Output the (x, y) coordinate of the center of the cell containing the given text.  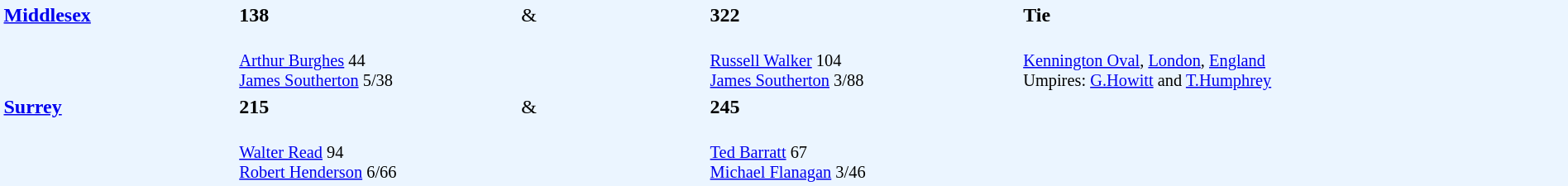
Arthur Burghes 44 James Southerton 5/38 (378, 61)
215 (378, 107)
Tie (1293, 15)
Ted Barratt 67 Michael Flanagan 3/46 (864, 152)
Middlesex (119, 47)
Walter Read 94 Robert Henderson 6/66 (378, 152)
138 (378, 15)
245 (864, 107)
Kennington Oval, London, England Umpires: G.Howitt and T.Humphrey (1293, 107)
Surrey (119, 139)
Russell Walker 104 James Southerton 3/88 (864, 61)
322 (864, 15)
